Identify which cell holds the provided text, then report its [x, y] central coordinate. 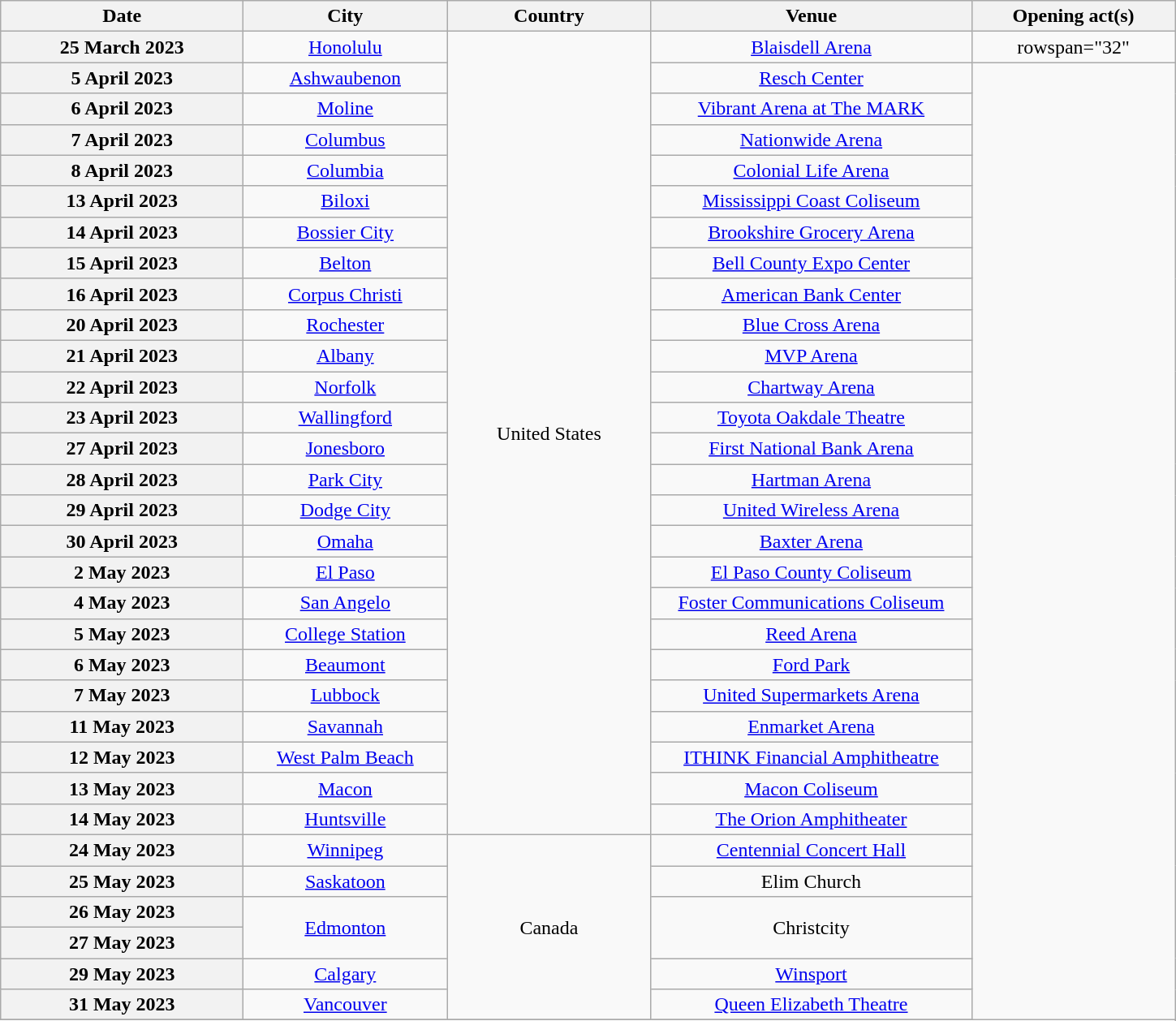
United Wireless Arena [812, 510]
20 April 2023 [122, 325]
12 May 2023 [122, 757]
Blaisdell Arena [812, 47]
Reed Arena [812, 634]
The Orion Amphitheater [812, 819]
Brookshire Grocery Arena [812, 232]
Canada [549, 927]
Park City [346, 480]
Christcity [812, 928]
2 May 2023 [122, 572]
6 May 2023 [122, 665]
4 May 2023 [122, 603]
Colonial Life Arena [812, 170]
Corpus Christi [346, 294]
Vancouver [346, 1005]
21 April 2023 [122, 355]
14 April 2023 [122, 232]
Huntsville [346, 819]
Moline [346, 109]
29 May 2023 [122, 974]
30 April 2023 [122, 541]
Macon Coliseum [812, 788]
Dodge City [346, 510]
Resch Center [812, 78]
Country [549, 16]
24 May 2023 [122, 850]
Winsport [812, 974]
25 March 2023 [122, 47]
United Supermarkets Arena [812, 696]
7 May 2023 [122, 696]
Nationwide Arena [812, 140]
Norfolk [346, 387]
Calgary [346, 974]
Vibrant Arena at The MARK [812, 109]
Macon [346, 788]
6 April 2023 [122, 109]
14 May 2023 [122, 819]
8 April 2023 [122, 170]
West Palm Beach [346, 757]
MVP Arena [812, 355]
Lubbock [346, 696]
Honolulu [346, 47]
United States [549, 433]
Savannah [346, 726]
Opening act(s) [1073, 16]
22 April 2023 [122, 387]
31 May 2023 [122, 1005]
American Bank Center [812, 294]
City [346, 16]
Columbus [346, 140]
5 April 2023 [122, 78]
16 April 2023 [122, 294]
7 April 2023 [122, 140]
Date [122, 16]
Biloxi [346, 201]
Jonesboro [346, 449]
Baxter Arena [812, 541]
27 April 2023 [122, 449]
15 April 2023 [122, 263]
Toyota Oakdale Theatre [812, 418]
5 May 2023 [122, 634]
Omaha [346, 541]
26 May 2023 [122, 912]
11 May 2023 [122, 726]
28 April 2023 [122, 480]
13 May 2023 [122, 788]
Queen Elizabeth Theatre [812, 1005]
29 April 2023 [122, 510]
Wallingford [346, 418]
Bossier City [346, 232]
13 April 2023 [122, 201]
Edmonton [346, 928]
Venue [812, 16]
ITHINK Financial Amphitheatre [812, 757]
Centennial Concert Hall [812, 850]
Saskatoon [346, 881]
23 April 2023 [122, 418]
Chartway Arena [812, 387]
First National Bank Arena [812, 449]
25 May 2023 [122, 881]
27 May 2023 [122, 943]
Beaumont [346, 665]
El Paso County Coliseum [812, 572]
San Angelo [346, 603]
rowspan="32" [1073, 47]
Hartman Arena [812, 480]
Elim Church [812, 881]
El Paso [346, 572]
Blue Cross Arena [812, 325]
Belton [346, 263]
Bell County Expo Center [812, 263]
Mississippi Coast Coliseum [812, 201]
Columbia [346, 170]
College Station [346, 634]
Albany [346, 355]
Ford Park [812, 665]
Rochester [346, 325]
Enmarket Arena [812, 726]
Foster Communications Coliseum [812, 603]
Ashwaubenon [346, 78]
Winnipeg [346, 850]
